Provide the (x, y) coordinate of the cell's center where the given text is located.  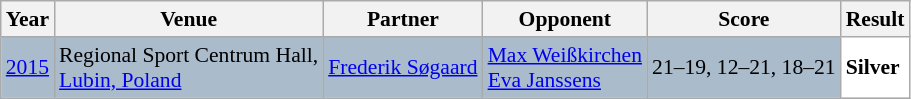
Venue (188, 19)
Year (28, 19)
Regional Sport Centrum Hall,Lubin, Poland (188, 68)
Score (744, 19)
Opponent (565, 19)
Silver (876, 68)
Frederik Søgaard (402, 68)
Result (876, 19)
Max Weißkirchen Eva Janssens (565, 68)
21–19, 12–21, 18–21 (744, 68)
Partner (402, 19)
2015 (28, 68)
